Extract the [X, Y] coordinate from the center of the cell holding the provided text.  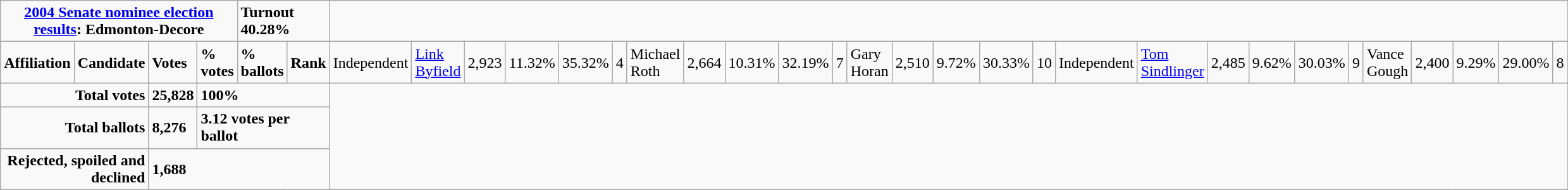
2004 Senate nominee election results: Edmonton-Decore [119, 22]
8,276 [173, 128]
Rank [309, 62]
4 [620, 62]
30.03% [1322, 62]
10 [1044, 62]
30.33% [1006, 62]
Turnout 40.28% [283, 22]
11.32% [532, 62]
2,400 [1432, 62]
Total ballots [75, 128]
2,510 [912, 62]
32.19% [806, 62]
Michael Roth [655, 62]
9.29% [1476, 62]
% votes [218, 62]
Candidate [111, 62]
2,485 [1228, 62]
Votes [173, 62]
2,923 [485, 62]
35.32% [586, 62]
Tom Sindlinger [1173, 62]
29.00% [1526, 62]
8 [1560, 62]
9.72% [956, 62]
2,664 [705, 62]
1,688 [239, 168]
3.12 votes per ballot [263, 128]
25,828 [173, 95]
Vance Gough [1387, 62]
10.31% [751, 62]
Link Byfield [438, 62]
7 [840, 62]
9.62% [1271, 62]
Gary Horan [869, 62]
Rejected, spoiled and declined [75, 168]
9 [1356, 62]
Affiliation [37, 62]
100% [263, 95]
% ballots [262, 62]
Total votes [75, 95]
